Determine the [X, Y] coordinate at the center of the cell enclosing the given text.  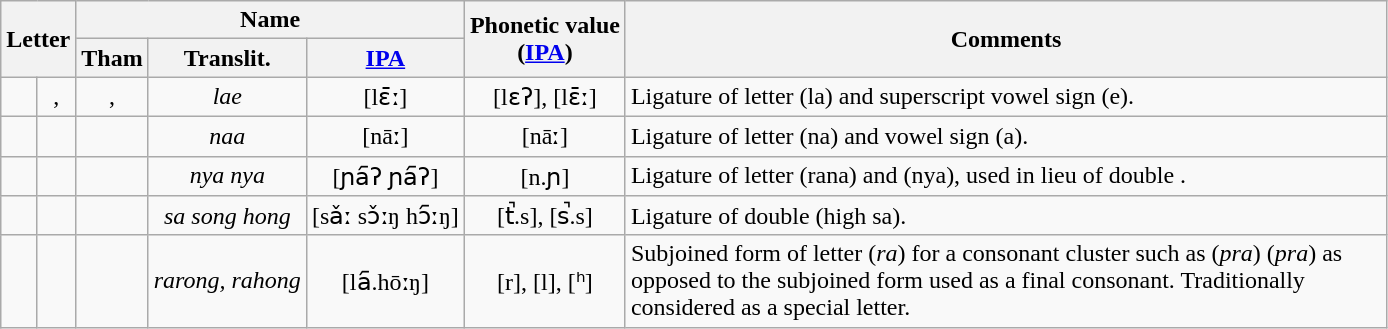
Phonetic value(IPA) [544, 39]
nya nya [227, 176]
Ligature of letter (na) and vowel sign (a). [1006, 136]
Ligature of double (high sa). [1006, 216]
Ligature of letter (la) and superscript vowel sign (e). [1006, 97]
Letter [38, 39]
lae [227, 97]
Translit. [227, 58]
sa song hong [227, 216]
Name [270, 20]
[lɛ̄ː] [385, 97]
[ɲa᷇ʔ ɲa᷇ʔ] [385, 176]
[la᷇.hōːŋ] [385, 281]
naa [227, 136]
[t̚.s], [s̚.s] [544, 216]
[lɛʔ], [lɛ̄ː] [544, 97]
Comments [1006, 39]
rarong, rahong [227, 281]
IPA [385, 58]
Tham [112, 58]
[r], [l], [ʰ] [544, 281]
Ligature of letter (rana) and (nya), used in lieu of double . [1006, 176]
[sǎː sɔ̌ːŋ hɔ᷇ːŋ] [385, 216]
[n.ɲ] [544, 176]
